Locate the cell with the specified text and output its (x, y) center coordinate. 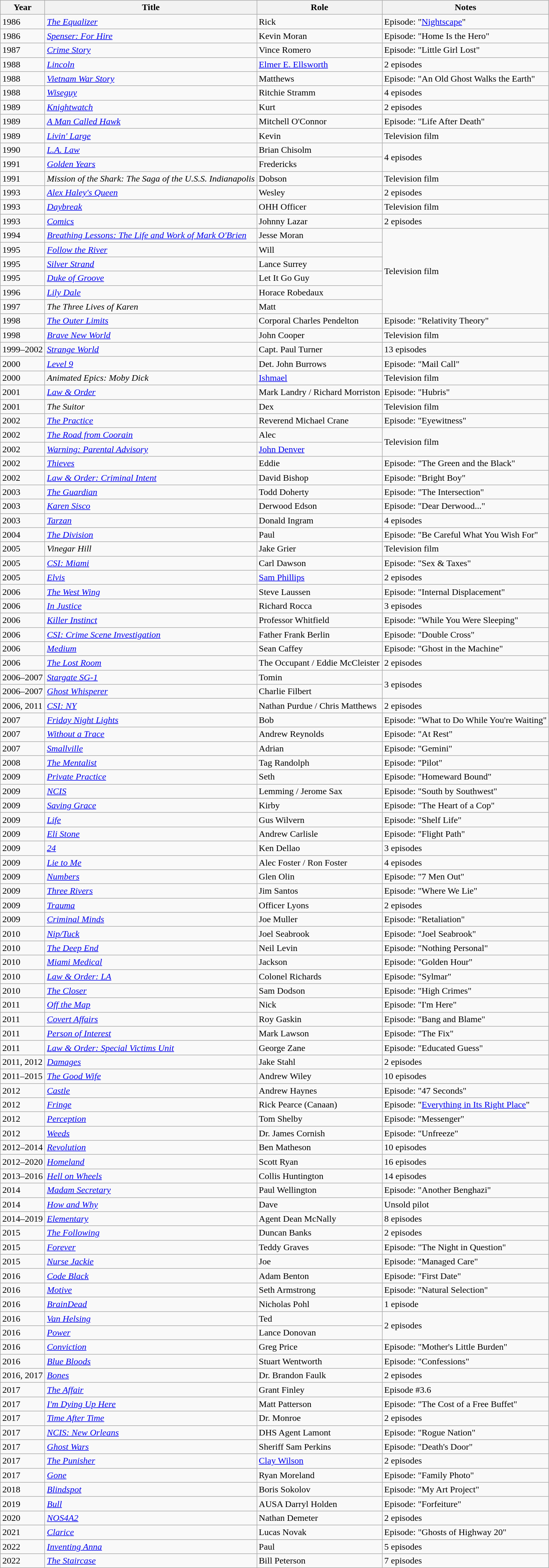
Episode: "Mail Call" (466, 364)
Three Rivers (151, 891)
AUSA Darryl Holden (320, 1504)
Richard Rocca (320, 606)
Rick Pearce (Canaan) (320, 1105)
Episode: "Messenger" (466, 1119)
Mitchell O'Connor (320, 121)
2021 (22, 1532)
Hell on Wheels (151, 1176)
Alex Haley's Queen (151, 193)
Roy Gaskin (320, 1019)
Episode: "Golden Hour" (466, 962)
Episode: "Be Careful What You Wish For" (466, 535)
Knightwatch (151, 107)
I'm Dying Up Here (151, 1404)
John Cooper (320, 335)
John Denver (320, 449)
Episode: "Dear Derwood..." (466, 506)
Episode: "Death's Door" (466, 1447)
Life (151, 820)
Dr. Brandon Faulk (320, 1376)
Episode: "Mother's Little Burden" (466, 1347)
Episode: "Natural Selection" (466, 1290)
Collis Huntington (320, 1176)
Sean Caffey (320, 649)
Episode: "The Night in Question" (466, 1247)
The Practice (151, 421)
Eli Stone (151, 834)
Paul Wellington (320, 1190)
Unsold pilot (466, 1204)
Wesley (320, 193)
Episode: "The Green and the Black" (466, 464)
Gus Wilvern (320, 820)
Vince Romero (320, 50)
Episode: "Home Is the Hero" (466, 36)
L.A. Law (151, 150)
Episode: "47 Seconds" (466, 1091)
Nick (320, 1005)
Elementary (151, 1219)
Saving Grace (151, 805)
Karen Sisco (151, 506)
Clarice (151, 1532)
Episode: "Relativity Theory" (466, 321)
Kurt (320, 107)
Law & Order (151, 392)
Episode: "The Cost of a Free Buffet" (466, 1404)
14 episodes (466, 1176)
Episode: "I'm Here" (466, 1005)
Duke of Groove (151, 278)
Jake Stahl (320, 1062)
Criminal Minds (151, 920)
Episode: "Hubris" (466, 392)
2011–2015 (22, 1076)
Motive (151, 1290)
Bones (151, 1376)
Episode: "Double Cross" (466, 635)
Law & Order: Special Victims Unit (151, 1048)
Carl Dawson (320, 563)
A Man Called Hawk (151, 121)
The Deep End (151, 948)
Episode: "Confessions" (466, 1361)
Notes (466, 7)
1987 (22, 50)
Episode: "Eyewitness" (466, 421)
Code Black (151, 1276)
The Staircase (151, 1561)
Colonel Richards (320, 976)
24 (151, 848)
Dr. Monroe (320, 1418)
In Justice (151, 606)
Breathing Lessons: The Life and Work of Mark O'Brien (151, 235)
Agent Dean McNally (320, 1219)
Officer Lyons (320, 905)
Episode: "While You Were Sleeping" (466, 620)
The Equalizer (151, 22)
Rick (320, 22)
The Guardian (151, 492)
Year (22, 7)
How and Why (151, 1204)
Episode: "Pilot" (466, 763)
Episode: "Life After Death" (466, 121)
The Three Lives of Karen (151, 307)
Bill Peterson (320, 1561)
Livin' Large (151, 136)
Crime Story (151, 50)
Episode: "The Fix" (466, 1033)
Inventing Anna (151, 1547)
David Bishop (320, 478)
Brave New World (151, 335)
Duncan Banks (320, 1233)
The Division (151, 535)
Tag Randolph (320, 763)
Kirby (320, 805)
Bull (151, 1504)
The Following (151, 1233)
Sam Dodson (320, 991)
2012–2020 (22, 1162)
Neil Levin (320, 948)
Episode: "The Intersection" (466, 492)
Friday Night Lights (151, 720)
Episode: "Another Benghazi" (466, 1190)
Time After Time (151, 1418)
Nip/Tuck (151, 934)
Golden Years (151, 164)
Adam Benton (320, 1276)
2012–2014 (22, 1148)
Ted (320, 1318)
Damages (151, 1062)
Conviction (151, 1347)
Kevin Moran (320, 36)
Scott Ryan (320, 1162)
Power (151, 1333)
Sam Phillips (320, 577)
Thieves (151, 464)
The Lost Room (151, 663)
Horace Robedaux (320, 292)
2018 (22, 1489)
Private Practice (151, 777)
DHS Agent Lamont (320, 1432)
5 episodes (466, 1547)
Episode: "Gemini" (466, 748)
Adrian (320, 748)
Ben Matheson (320, 1148)
Warning: Parental Advisory (151, 449)
Episode: "Where We Lie" (466, 891)
Off the Map (151, 1005)
Episode: "Shelf Life" (466, 820)
Matt (320, 307)
George Zane (320, 1048)
Silver Strand (151, 264)
Todd Doherty (320, 492)
Andrew Wiley (320, 1076)
Trauma (151, 905)
The Road from Coorain (151, 435)
1990 (22, 150)
Alec Foster / Ron Foster (320, 862)
Episode: "My Art Project" (466, 1489)
The Suitor (151, 406)
NCIS (151, 791)
Episode: "Flight Path" (466, 834)
Forever (151, 1247)
Donald Ingram (320, 520)
Spenser: For Hire (151, 36)
2019 (22, 1504)
Episode: "Forfeiture" (466, 1504)
Dex (320, 406)
Lemming / Jerome Sax (320, 791)
Episode: "South by Southwest" (466, 791)
2006, 2011 (22, 706)
Episode: "Everything in Its Right Place" (466, 1105)
Reverend Michael Crane (320, 421)
Episode: "The Heart of a Cop" (466, 805)
The Mentalist (151, 763)
The West Wing (151, 592)
Episode: "Internal Displacement" (466, 592)
Vinegar Hill (151, 549)
Wiseguy (151, 93)
Vietnam War Story (151, 79)
Episode: "Sylmar" (466, 976)
Episode: "An Old Ghost Walks the Earth" (466, 79)
2016, 2017 (22, 1376)
Matt Patterson (320, 1404)
Episode: "At Rest" (466, 734)
Episode: "Nothing Personal" (466, 948)
7 episodes (466, 1561)
Episode: "Unfreeze" (466, 1133)
Weeds (151, 1133)
Episode: "What to Do While You're Waiting" (466, 720)
Episode: "First Date" (466, 1276)
Fringe (151, 1105)
Nathan Purdue / Chris Matthews (320, 706)
Corporal Charles Pendelton (320, 321)
Jackson (320, 962)
Law & Order: LA (151, 976)
Killer Instinct (151, 620)
Andrew Carlisle (320, 834)
The Punisher (151, 1461)
Andrew Haynes (320, 1091)
Lie to Me (151, 862)
Seth Armstrong (320, 1290)
Episode: "Managed Care" (466, 1261)
Homeland (151, 1162)
Lance Donovan (320, 1333)
The Good Wife (151, 1076)
Tomin (320, 677)
Capt. Paul Turner (320, 349)
Tom Shelby (320, 1119)
1997 (22, 307)
Charlie Filbert (320, 692)
Steve Laussen (320, 592)
Seth (320, 777)
Mark Landry / Richard Morriston (320, 392)
2013–2016 (22, 1176)
Episode: "7 Men Out" (466, 877)
2020 (22, 1518)
Title (151, 7)
Episode: "Retaliation" (466, 920)
Episode: "Homeward Bound" (466, 777)
Episode: "Rogue Nation" (466, 1432)
Dr. James Cornish (320, 1133)
Mission of the Shark: The Saga of the U.S.S. Indianapolis (151, 179)
Stuart Wentworth (320, 1361)
Blindspot (151, 1489)
Episode: "Ghosts of Highway 20" (466, 1532)
Episode: "Nightscape" (466, 22)
Episode: "Educated Guess" (466, 1048)
Perception (151, 1119)
Lucas Novak (320, 1532)
Nathan Demeter (320, 1518)
Kevin (320, 136)
Fredericks (320, 164)
BrainDead (151, 1304)
Johnny Lazar (320, 221)
Grant Finley (320, 1390)
Gone (151, 1475)
Daybreak (151, 207)
Det. John Burrows (320, 364)
Lily Dale (151, 292)
Elmer E. Ellsworth (320, 64)
The Closer (151, 991)
Sheriff Sam Perkins (320, 1447)
2014–2019 (22, 1219)
Episode #3.6 (466, 1390)
2011, 2012 (22, 1062)
Ishmael (320, 378)
Ritchie Stramm (320, 93)
2004 (22, 535)
Episode: "Bang and Blame" (466, 1019)
Episode: "Bright Boy" (466, 478)
Matthews (320, 79)
Let It Go Guy (320, 278)
13 episodes (466, 349)
Jake Grier (320, 549)
Ryan Moreland (320, 1475)
Lincoln (151, 64)
Dave (320, 1204)
Person of Interest (151, 1033)
NOS4A2 (151, 1518)
Episode: "Sex & Taxes" (466, 563)
Mark Lawson (320, 1033)
Stargate SG-1 (151, 677)
Teddy Graves (320, 1247)
CSI: NY (151, 706)
16 episodes (466, 1162)
Ghost Wars (151, 1447)
Level 9 (151, 364)
Medium (151, 649)
Episode: "Family Photo" (466, 1475)
Blue Bloods (151, 1361)
Comics (151, 221)
Nicholas Pohl (320, 1304)
Law & Order: Criminal Intent (151, 478)
Will (320, 250)
NCIS: New Orleans (151, 1432)
Ken Dellao (320, 848)
Glen Olin (320, 877)
Elvis (151, 577)
Eddie (320, 464)
Numbers (151, 877)
Episode: "Joel Seabrook" (466, 934)
Joel Seabrook (320, 934)
Tarzan (151, 520)
Episode: "High Crimes" (466, 991)
The Occupant / Eddie McCleister (320, 663)
Nurse Jackie (151, 1261)
CSI: Crime Scene Investigation (151, 635)
Joe (320, 1261)
Jim Santos (320, 891)
Andrew Reynolds (320, 734)
Madam Secretary (151, 1190)
Without a Trace (151, 734)
Bob (320, 720)
Father Frank Berlin (320, 635)
Greg Price (320, 1347)
2008 (22, 763)
Episode: "Little Girl Lost" (466, 50)
1996 (22, 292)
Ghost Whisperer (151, 692)
Jesse Moran (320, 235)
Joe Muller (320, 920)
The Outer Limits (151, 321)
Lance Surrey (320, 264)
Professor Whitfield (320, 620)
Van Helsing (151, 1318)
Castle (151, 1091)
Smallville (151, 748)
Clay Wilson (320, 1461)
OHH Officer (320, 207)
1994 (22, 235)
The Affair (151, 1390)
Revolution (151, 1148)
1 episode (466, 1304)
CSI: Miami (151, 563)
Boris Sokolov (320, 1489)
8 episodes (466, 1219)
Animated Epics: Moby Dick (151, 378)
Derwood Edson (320, 506)
Covert Affairs (151, 1019)
Brian Chisolm (320, 150)
1999–2002 (22, 349)
Dobson (320, 179)
Strange World (151, 349)
Follow the River (151, 250)
Episode: "Ghost in the Machine" (466, 649)
Alec (320, 435)
Role (320, 7)
Miami Medical (151, 962)
